Search for the cell housing the specified text and yield its (x, y) center coordinate. 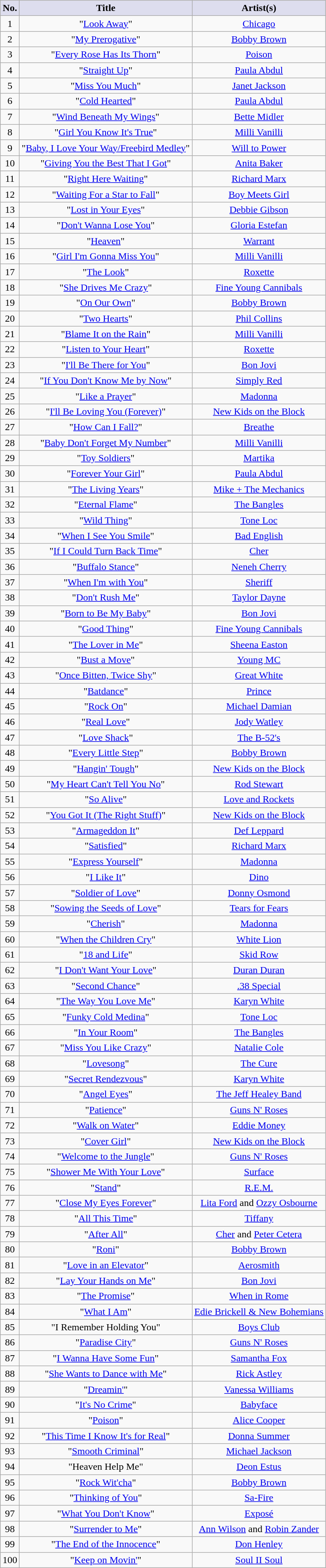
Surface (259, 1172)
"Miss You Like Crazy" (106, 1048)
Don Henley (259, 1544)
Soul II Soul (259, 1560)
"Two Hearts" (106, 318)
15 (10, 241)
"Straight Up" (106, 70)
76 (10, 1188)
"It's No Crime" (106, 1405)
80 (10, 1250)
"Poison" (106, 1420)
"Blame It on the Rain" (106, 334)
95 (10, 1482)
6 (10, 101)
18 (10, 287)
Exposé (259, 1513)
The B-52's (259, 738)
Vanessa Williams (259, 1389)
82 (10, 1281)
R.E.M. (259, 1188)
"Once Bitten, Twice Shy" (106, 675)
Cher (259, 551)
39 (10, 613)
"Every Little Step" (106, 753)
85 (10, 1327)
"Batdance" (106, 691)
89 (10, 1389)
"Love in an Elevator" (106, 1265)
"Patience" (106, 1110)
"Miss You Much" (106, 86)
37 (10, 582)
"Soldier of Love" (106, 892)
"When I See You Smile" (106, 536)
7 (10, 117)
13 (10, 210)
"Don't Wanna Lose You" (106, 225)
"Smooth Criminal" (106, 1451)
41 (10, 644)
"Girl You Know It's True" (106, 132)
Alice Cooper (259, 1420)
59 (10, 923)
Cher and Peter Cetera (259, 1234)
Sheriff (259, 582)
Tiffany (259, 1219)
"My Prerogative" (106, 39)
48 (10, 753)
"Walk on Water" (106, 1125)
72 (10, 1125)
"I'll Be There for You" (106, 365)
2 (10, 39)
14 (10, 225)
"Close My Eyes Forever" (106, 1203)
"The Way You Love Me" (106, 1001)
"Love Shack" (106, 738)
36 (10, 567)
White Lion (259, 939)
"Lay Your Hands on Me" (106, 1281)
Michael Jackson (259, 1451)
77 (10, 1203)
17 (10, 272)
"Second Chance" (106, 986)
"I Like It" (106, 877)
Poison (259, 55)
"If You Don't Know Me by Now" (106, 380)
Love and Rockets (259, 799)
65 (10, 1017)
Mike + The Mechanics (259, 489)
Will to Power (259, 148)
Edie Brickell & New Bohemians (259, 1312)
66 (10, 1032)
Jody Watley (259, 722)
"The Promise" (106, 1296)
40 (10, 629)
"Baby Don't Forget My Number" (106, 442)
"Thinking of You" (106, 1498)
No. (10, 8)
63 (10, 986)
"When I'm with You" (106, 582)
88 (10, 1374)
35 (10, 551)
"Hangin' Tough" (106, 769)
"Forever Your Girl" (106, 474)
.38 Special (259, 986)
Donny Osmond (259, 892)
"Cherish" (106, 923)
73 (10, 1141)
70 (10, 1094)
Title (106, 8)
91 (10, 1420)
"Waiting For a Star to Fall" (106, 194)
"What You Don't Know" (106, 1513)
21 (10, 334)
"Funky Cold Medina" (106, 1017)
Bad English (259, 536)
Gloria Estefan (259, 225)
53 (10, 830)
Natalie Cole (259, 1048)
"She Wants to Dance with Me" (106, 1374)
"Dreamin'" (106, 1389)
10 (10, 163)
"Wild Thing" (106, 520)
38 (10, 598)
Lita Ford and Ozzy Osbourne (259, 1203)
78 (10, 1219)
Bette Midler (259, 117)
"Express Yourself" (106, 861)
"Keep on Movin'" (106, 1560)
69 (10, 1079)
16 (10, 256)
"I Remember Holding You" (106, 1327)
"Heaven Help Me" (106, 1467)
"Giving You the Best That I Got" (106, 163)
"Like a Prayer" (106, 396)
"Real Love" (106, 722)
"Toy Soldiers" (106, 458)
Duran Duran (259, 970)
Boys Club (259, 1327)
4 (10, 70)
"I'll Be Loving You (Forever)" (106, 411)
67 (10, 1048)
86 (10, 1343)
92 (10, 1435)
"This Time I Know It's for Real" (106, 1435)
87 (10, 1358)
Donna Summer (259, 1435)
"Shower Me With Your Love" (106, 1172)
The Cure (259, 1063)
"Angel Eyes" (106, 1094)
"After All" (106, 1234)
20 (10, 318)
The Jeff Healey Band (259, 1094)
Chicago (259, 24)
Martika (259, 458)
71 (10, 1110)
8 (10, 132)
"Armageddon It" (106, 830)
3 (10, 55)
Rod Stewart (259, 784)
"Eternal Flame" (106, 505)
Warrant (259, 241)
24 (10, 380)
29 (10, 458)
"Sowing the Seeds of Love" (106, 908)
Phil Collins (259, 318)
55 (10, 861)
26 (10, 411)
Simply Red (259, 380)
83 (10, 1296)
90 (10, 1405)
Artist(s) (259, 8)
94 (10, 1467)
"Rock Wit'cha" (106, 1482)
54 (10, 846)
Prince (259, 691)
Sheena Easton (259, 644)
61 (10, 955)
84 (10, 1312)
"Look Away" (106, 24)
"Lovesong" (106, 1063)
Aerosmith (259, 1265)
"Every Rose Has Its Thorn" (106, 55)
"Good Thing" (106, 629)
"All This Time" (106, 1219)
58 (10, 908)
93 (10, 1451)
"The Living Years" (106, 489)
"You Got It (The Right Stuff)" (106, 815)
"Secret Rendezvous" (106, 1079)
"Baby, I Love Your Way/Freebird Medley" (106, 148)
Samantha Fox (259, 1358)
"Cold Hearted" (106, 101)
30 (10, 474)
31 (10, 489)
79 (10, 1234)
Breathe (259, 427)
Def Leppard (259, 830)
52 (10, 815)
Young MC (259, 660)
Deon Estus (259, 1467)
Anita Baker (259, 163)
99 (10, 1544)
1 (10, 24)
When in Rome (259, 1296)
"I Don't Want Your Love" (106, 970)
Great White (259, 675)
51 (10, 799)
96 (10, 1498)
27 (10, 427)
Eddie Money (259, 1125)
75 (10, 1172)
"Girl I'm Gonna Miss You" (106, 256)
Dino (259, 877)
"So Alive" (106, 799)
32 (10, 505)
28 (10, 442)
"My Heart Can't Tell You No" (106, 784)
25 (10, 396)
11 (10, 179)
49 (10, 769)
"Bust a Move" (106, 660)
"The Lover in Me" (106, 644)
"What I Am" (106, 1312)
56 (10, 877)
50 (10, 784)
97 (10, 1513)
Michael Damian (259, 707)
"Stand" (106, 1188)
Skid Row (259, 955)
"Listen to Your Heart" (106, 349)
12 (10, 194)
"The End of the Innocence" (106, 1544)
47 (10, 738)
Neneh Cherry (259, 567)
"Welcome to the Jungle" (106, 1156)
"She Drives Me Crazy" (106, 287)
68 (10, 1063)
Ann Wilson and Robin Zander (259, 1529)
"18 and Life" (106, 955)
"When the Children Cry" (106, 939)
60 (10, 939)
45 (10, 707)
"Lost in Your Eyes" (106, 210)
62 (10, 970)
Taylor Dayne (259, 598)
"Don't Rush Me" (106, 598)
Janet Jackson (259, 86)
"I Wanna Have Some Fun" (106, 1358)
"How Can I Fall?" (106, 427)
"Heaven" (106, 241)
46 (10, 722)
81 (10, 1265)
74 (10, 1156)
34 (10, 536)
57 (10, 892)
"Rock On" (106, 707)
19 (10, 303)
Boy Meets Girl (259, 194)
"If I Could Turn Back Time" (106, 551)
64 (10, 1001)
Rick Astley (259, 1374)
100 (10, 1560)
"Paradise City" (106, 1343)
44 (10, 691)
33 (10, 520)
98 (10, 1529)
Tears for Fears (259, 908)
"The Look" (106, 272)
"Cover Girl" (106, 1141)
"On Our Own" (106, 303)
"In Your Room" (106, 1032)
"Buffalo Stance" (106, 567)
5 (10, 86)
42 (10, 660)
Babyface (259, 1405)
22 (10, 349)
Debbie Gibson (259, 210)
23 (10, 365)
"Roni" (106, 1250)
"Wind Beneath My Wings" (106, 117)
43 (10, 675)
"Satisfied" (106, 846)
"Born to Be My Baby" (106, 613)
Sa-Fire (259, 1498)
"Right Here Waiting" (106, 179)
9 (10, 148)
"Surrender to Me" (106, 1529)
